From the cell containing the given text, extract its center point as (X, Y) coordinate. 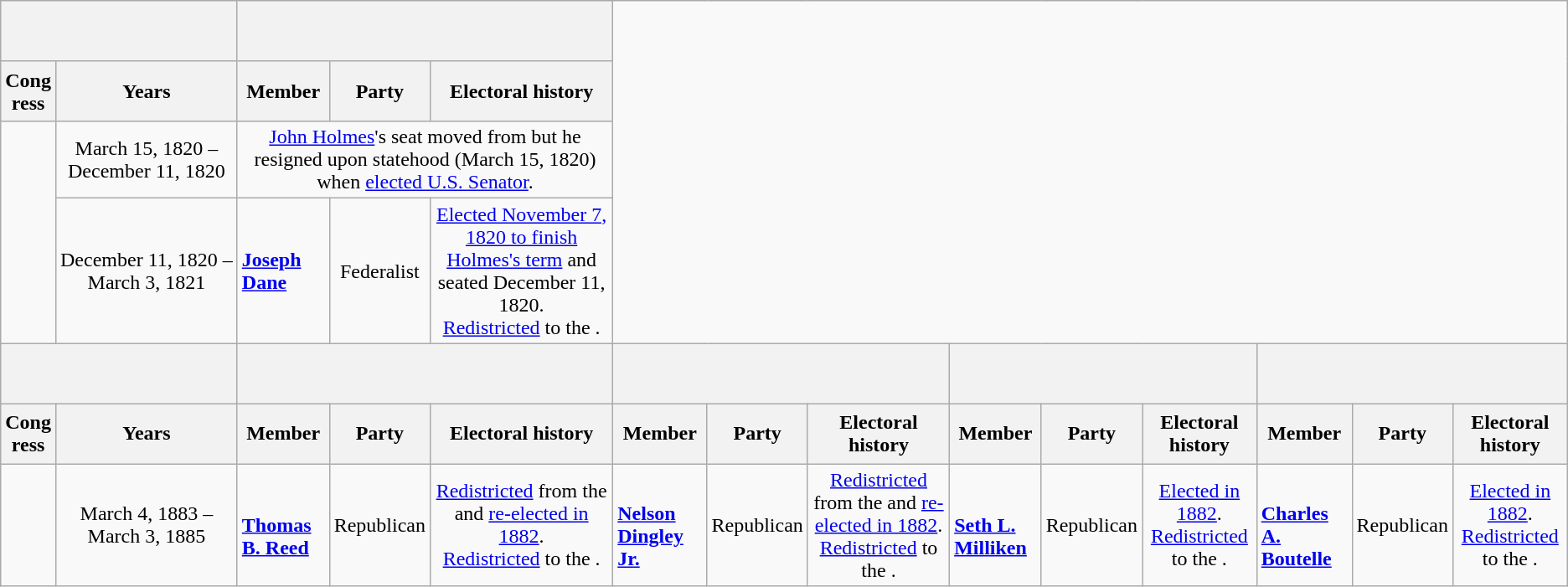
John Holmes's seat moved from but he resigned upon statehood (March 15, 1820) when elected U.S. Senator. (425, 160)
March 4, 1883 –March 3, 1885 (146, 525)
December 11, 1820 –March 3, 1821 (146, 271)
Joseph Dane (283, 271)
Seth L. Milliken (996, 525)
Nelson Dingley Jr. (660, 525)
March 15, 1820 –December 11, 1820 (146, 160)
Elected November 7, 1820 to finish Holmes's term and seated December 11, 1820.Redistricted to the . (522, 271)
Thomas B. Reed (283, 525)
Charles A. Boutelle (1304, 525)
Federalist (379, 271)
